Scan for the cell matching the given text and deliver its (x, y) coordinate at center. 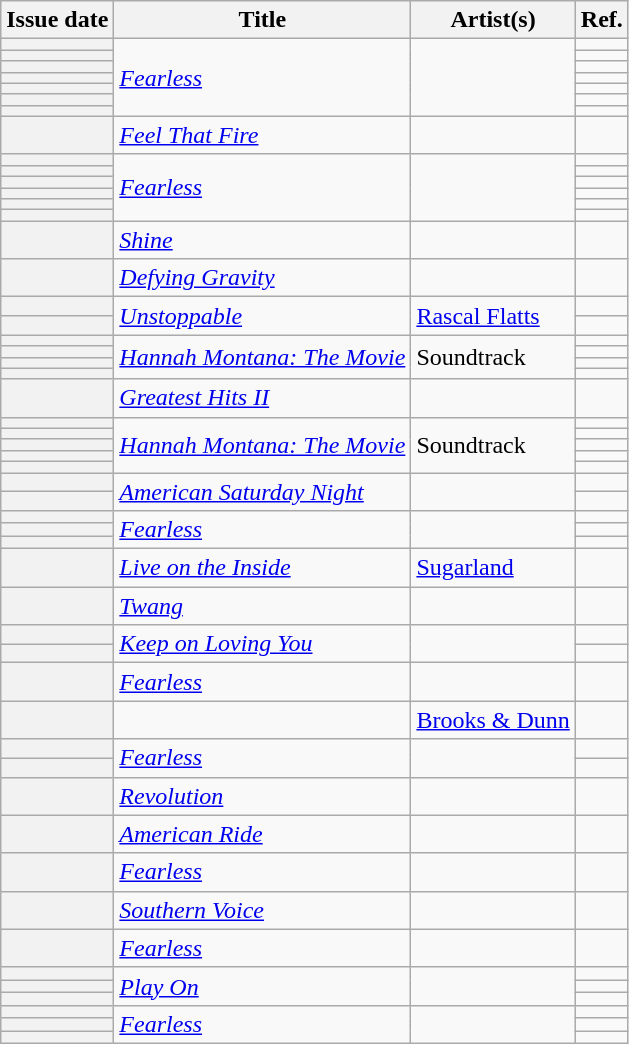
American Saturday Night (262, 491)
Rascal Flatts (493, 316)
Title (262, 20)
Play On (262, 986)
Issue date (58, 20)
Twang (262, 606)
American Ride (262, 834)
Artist(s) (493, 20)
Revolution (262, 796)
Live on the Inside (262, 568)
Southern Voice (262, 910)
Feel That Fire (262, 135)
Greatest Hits II (262, 398)
Brooks & Dunn (493, 720)
Shine (262, 240)
Ref. (602, 20)
Keep on Loving You (262, 644)
Sugarland (493, 568)
Defying Gravity (262, 278)
Unstoppable (262, 316)
